Return the [x, y] coordinate for the center point of the cell that contains the specified text.  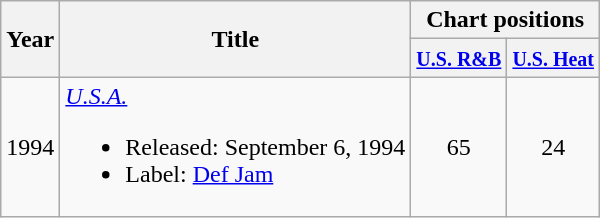
U.S. Heat [554, 58]
Chart positions [506, 20]
65 [459, 147]
U.S. R&B [459, 58]
Year [30, 39]
U.S.A.Released: September 6, 1994Label: Def Jam [236, 147]
24 [554, 147]
Title [236, 39]
1994 [30, 147]
